Pinpoint the cell where the given text exists, returning its (X, Y) midpoint coordinate. 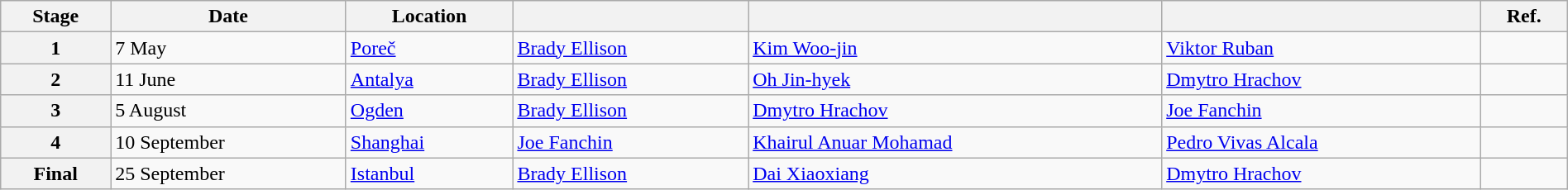
Date (228, 17)
Location (429, 17)
Istanbul (429, 173)
Stage (56, 17)
Khairul Anuar Mohamad (955, 142)
Oh Jin-hyek (955, 79)
2 (56, 79)
4 (56, 142)
Kim Woo-jin (955, 48)
Pedro Vivas Alcala (1322, 142)
Ogden (429, 111)
Ref. (1523, 17)
Final (56, 173)
Dai Xiaoxiang (955, 173)
7 May (228, 48)
Antalya (429, 79)
3 (56, 111)
5 August (228, 111)
1 (56, 48)
Viktor Ruban (1322, 48)
10 September (228, 142)
11 June (228, 79)
Poreč (429, 48)
Shanghai (429, 142)
25 September (228, 173)
